Capture the cell that displays the provided text and extract its (X, Y) central coordinate. 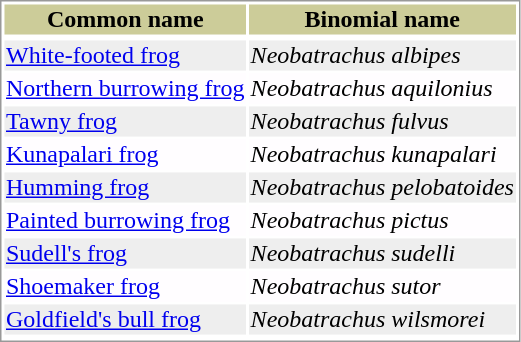
Sudell's frog (125, 253)
Neobatrachus kunapalari (382, 155)
Neobatrachus fulvus (382, 121)
Northern burrowing frog (125, 89)
Goldfield's bull frog (125, 319)
White-footed frog (125, 55)
Neobatrachus sudelli (382, 253)
Neobatrachus wilsmorei (382, 319)
Kunapalari frog (125, 155)
Neobatrachus albipes (382, 55)
Tawny frog (125, 121)
Shoemaker frog (125, 287)
Common name (125, 19)
Neobatrachus pictus (382, 221)
Painted burrowing frog (125, 221)
Binomial name (382, 19)
Humming frog (125, 187)
Neobatrachus pelobatoides (382, 187)
Neobatrachus aquilonius (382, 89)
Neobatrachus sutor (382, 287)
